Return (X, Y) of the center of cell containing provided text 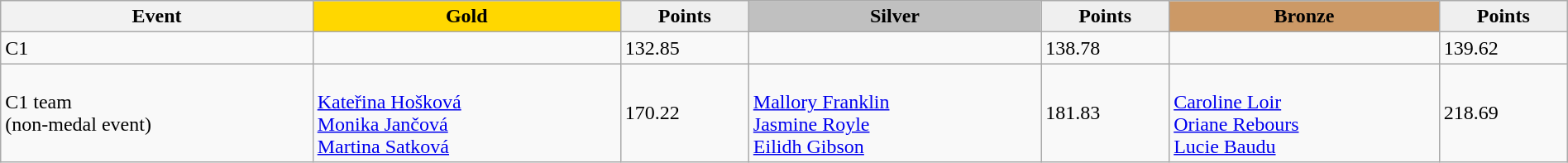
C1 team(non-medal event) (157, 113)
132.85 (685, 48)
Gold (466, 17)
C1 (157, 48)
138.78 (1105, 48)
218.69 (1503, 113)
Caroline LoirOriane ReboursLucie Baudu (1305, 113)
181.83 (1105, 113)
170.22 (685, 113)
Event (157, 17)
Bronze (1305, 17)
Kateřina HoškováMonika JančováMartina Satková (466, 113)
Silver (895, 17)
139.62 (1503, 48)
Mallory FranklinJasmine RoyleEilidh Gibson (895, 113)
